Return the [x, y] coordinate for the center point of the cell that contains the specified text.  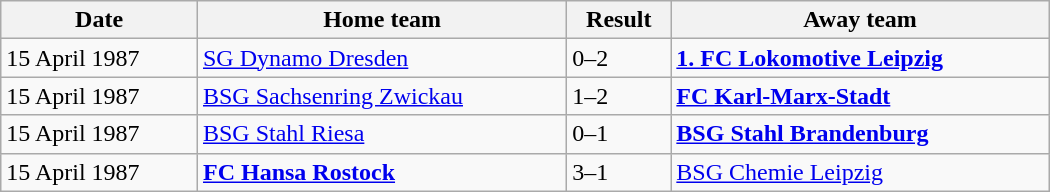
Away team [860, 20]
Date [100, 20]
BSG Chemie Leipzig [860, 172]
1–2 [619, 96]
FC Karl-Marx-Stadt [860, 96]
BSG Sachsenring Zwickau [382, 96]
Result [619, 20]
BSG Stahl Brandenburg [860, 134]
SG Dynamo Dresden [382, 58]
0–2 [619, 58]
1. FC Lokomotive Leipzig [860, 58]
0–1 [619, 134]
FC Hansa Rostock [382, 172]
3–1 [619, 172]
Home team [382, 20]
BSG Stahl Riesa [382, 134]
